Return the [X, Y] coordinate for the center point of the cell that contains the specified text.  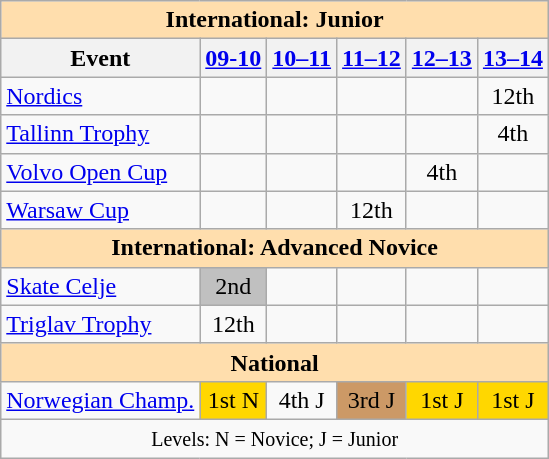
Skate Celje [100, 286]
12–13 [442, 58]
3rd J [372, 400]
Volvo Open Cup [100, 172]
2nd [234, 286]
Warsaw Cup [100, 210]
Event [100, 58]
1st N [234, 400]
Tallinn Trophy [100, 134]
International: Junior [275, 20]
Norwegian Champ. [100, 400]
4th J [302, 400]
Levels: N = Novice; J = Junior [275, 438]
Nordics [100, 96]
Triglav Trophy [100, 324]
11–12 [372, 58]
International: Advanced Novice [275, 248]
13–14 [512, 58]
National [275, 362]
10–11 [302, 58]
09-10 [234, 58]
